Pinpoint the cell where the given text exists, returning its (X, Y) midpoint coordinate. 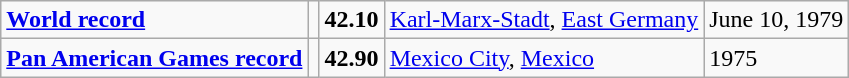
Pan American Games record (154, 58)
Mexico City, Mexico (544, 58)
42.10 (352, 20)
1975 (776, 58)
June 10, 1979 (776, 20)
42.90 (352, 58)
World record (154, 20)
Karl-Marx-Stadt, East Germany (544, 20)
